Pinpoint the cell where the given text exists, returning its (x, y) midpoint coordinate. 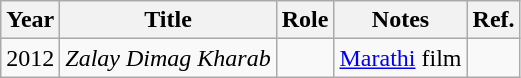
Zalay Dimag Kharab (168, 58)
Title (168, 20)
Role (305, 20)
Year (30, 20)
Marathi film (400, 58)
Ref. (494, 20)
2012 (30, 58)
Notes (400, 20)
